Determine the [x, y] coordinate at the center of the cell enclosing the given text.  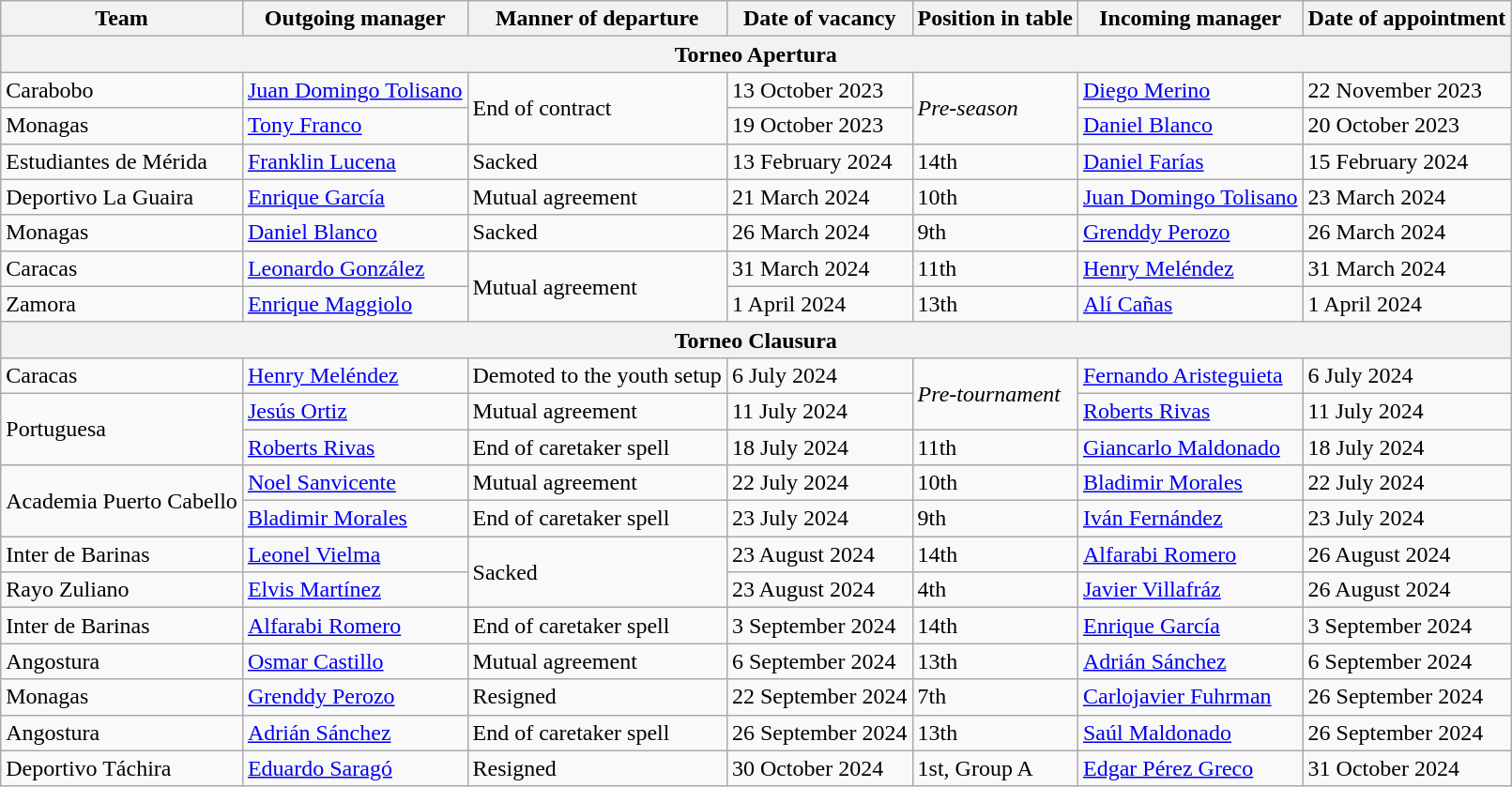
Javier Villafráz [1190, 590]
Date of appointment [1407, 19]
Torneo Clausura [756, 340]
Giancarlo Maldonado [1190, 447]
Iván Fernández [1190, 519]
Outgoing manager [355, 19]
19 October 2023 [819, 126]
Date of vacancy [819, 19]
Leonel Vielma [355, 554]
Noel Sanvicente [355, 483]
Osmar Castillo [355, 661]
31 October 2024 [1407, 768]
Jesús Ortiz [355, 411]
21 March 2024 [819, 197]
1st, Group A [995, 768]
Carlojavier Fuhrman [1190, 697]
22 November 2023 [1407, 90]
Pre-tournament [995, 393]
Alí Cañas [1190, 304]
Deportivo La Guaira [122, 197]
13 February 2024 [819, 161]
Fernando Aristeguieta [1190, 375]
4th [995, 590]
30 October 2024 [819, 768]
Rayo Zuliano [122, 590]
Position in table [995, 19]
Manner of departure [597, 19]
Diego Merino [1190, 90]
20 October 2023 [1407, 126]
Daniel Farías [1190, 161]
Edgar Pérez Greco [1190, 768]
Zamora [122, 304]
Pre-season [995, 108]
Eduardo Saragó [355, 768]
Portuguesa [122, 429]
Team [122, 19]
13 October 2023 [819, 90]
Elvis Martínez [355, 590]
15 February 2024 [1407, 161]
Academia Puerto Cabello [122, 501]
Franklin Lucena [355, 161]
Estudiantes de Mérida [122, 161]
Torneo Apertura [756, 54]
Incoming manager [1190, 19]
23 March 2024 [1407, 197]
Carabobo [122, 90]
Deportivo Táchira [122, 768]
7th [995, 697]
Saúl Maldonado [1190, 733]
Demoted to the youth setup [597, 375]
Leonardo González [355, 268]
Tony Franco [355, 126]
End of contract [597, 108]
Enrique Maggiolo [355, 304]
22 September 2024 [819, 697]
